Identify which cell holds the provided text, then report its [X, Y] central coordinate. 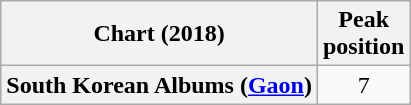
Peak position [363, 34]
7 [363, 85]
Chart (2018) [160, 34]
South Korean Albums (Gaon) [160, 85]
